Provide the [x, y] coordinate of the cell's center where the given text is located.  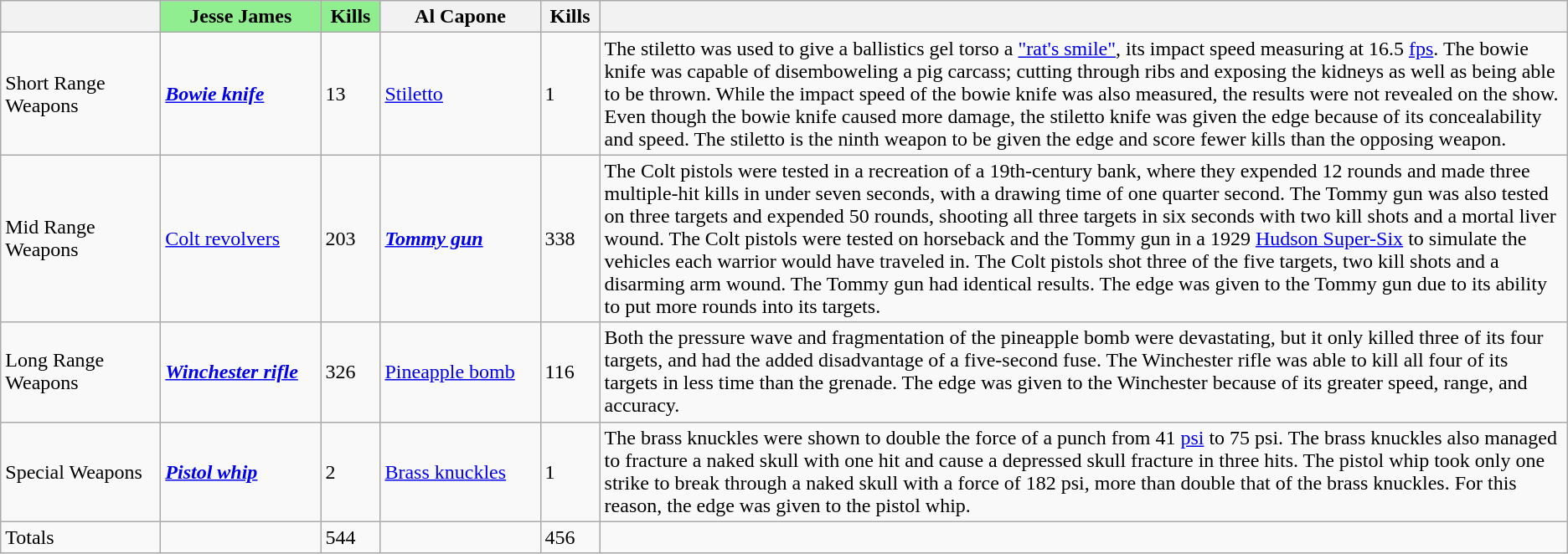
Stiletto [461, 94]
Long Range Weapons [80, 372]
Totals [80, 537]
456 [570, 537]
326 [350, 372]
Jesse James [241, 17]
Brass knuckles [461, 472]
Tommy gun [461, 239]
Bowie knife [241, 94]
116 [570, 372]
Special Weapons [80, 472]
2 [350, 472]
Pineapple bomb [461, 372]
544 [350, 537]
Short Range Weapons [80, 94]
338 [570, 239]
203 [350, 239]
Winchester rifle [241, 372]
13 [350, 94]
Pistol whip [241, 472]
Mid Range Weapons [80, 239]
Colt revolvers [241, 239]
Al Capone [461, 17]
